Capture the cell that displays the provided text and extract its [X, Y] central coordinate. 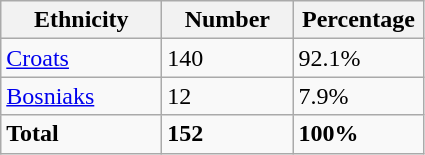
Ethnicity [82, 20]
7.9% [358, 96]
12 [228, 96]
Croats [82, 58]
Total [82, 134]
Bosniaks [82, 96]
Percentage [358, 20]
Number [228, 20]
140 [228, 58]
152 [228, 134]
92.1% [358, 58]
100% [358, 134]
